From the cell containing the given text, extract its center point as (x, y) coordinate. 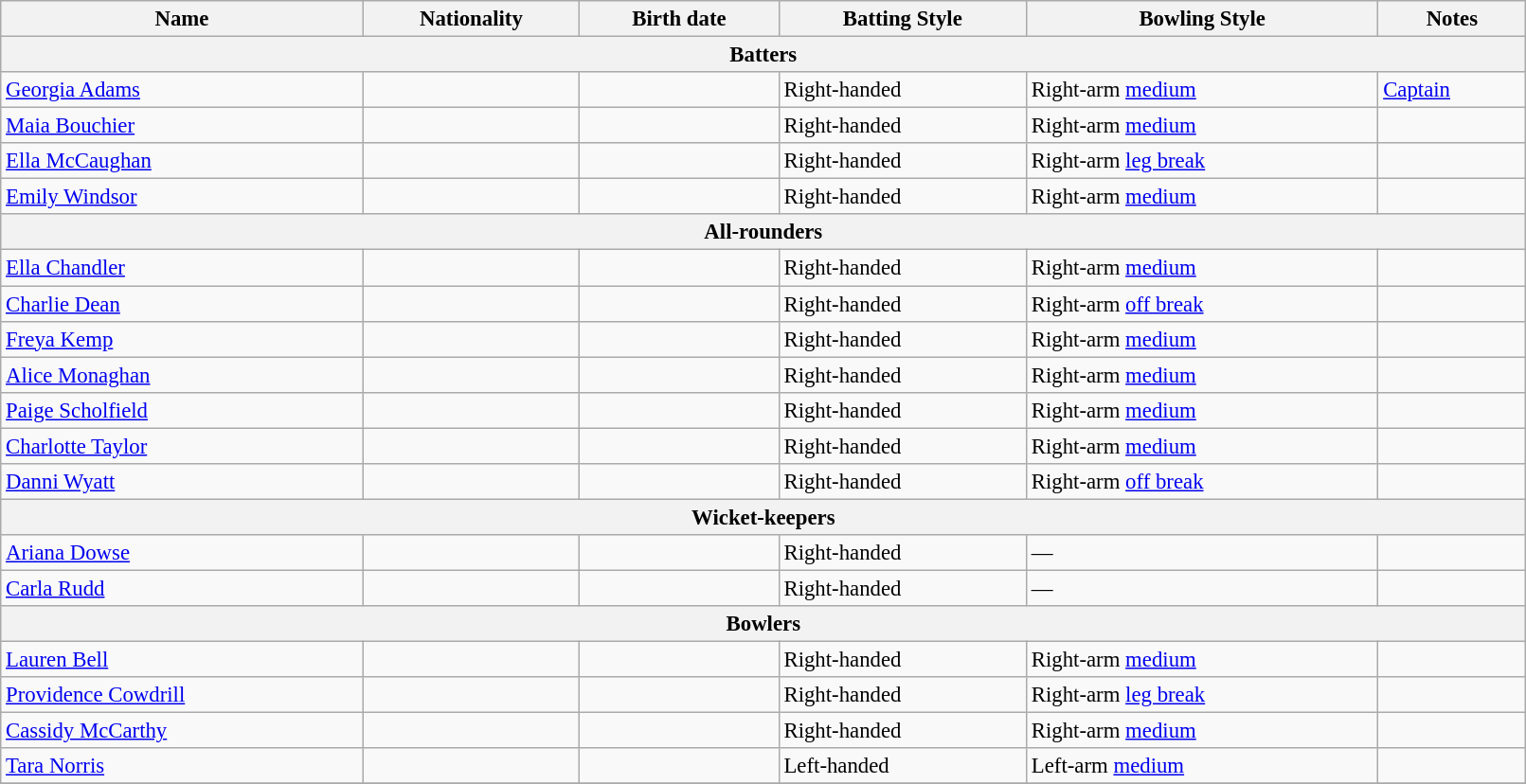
Wicket-keepers (763, 517)
Providence Cowdrill (182, 695)
Captain (1452, 90)
Tara Norris (182, 766)
Bowlers (763, 624)
Charlotte Taylor (182, 446)
Freya Kemp (182, 339)
Ella Chandler (182, 268)
Lauren Bell (182, 660)
Notes (1452, 19)
Emily Windsor (182, 197)
Paige Scholfield (182, 410)
Bowling Style (1201, 19)
Left-arm medium (1201, 766)
Ariana Dowse (182, 553)
Georgia Adams (182, 90)
Maia Bouchier (182, 126)
Alice Monaghan (182, 375)
Batting Style (902, 19)
Ella McCaughan (182, 161)
Charlie Dean (182, 304)
Carla Rudd (182, 588)
Cassidy McCarthy (182, 731)
Birth date (679, 19)
All-rounders (763, 232)
Danni Wyatt (182, 482)
Batters (763, 55)
Nationality (472, 19)
Left-handed (902, 766)
Name (182, 19)
